Output the (X, Y) coordinate of the center of the cell containing the given text.  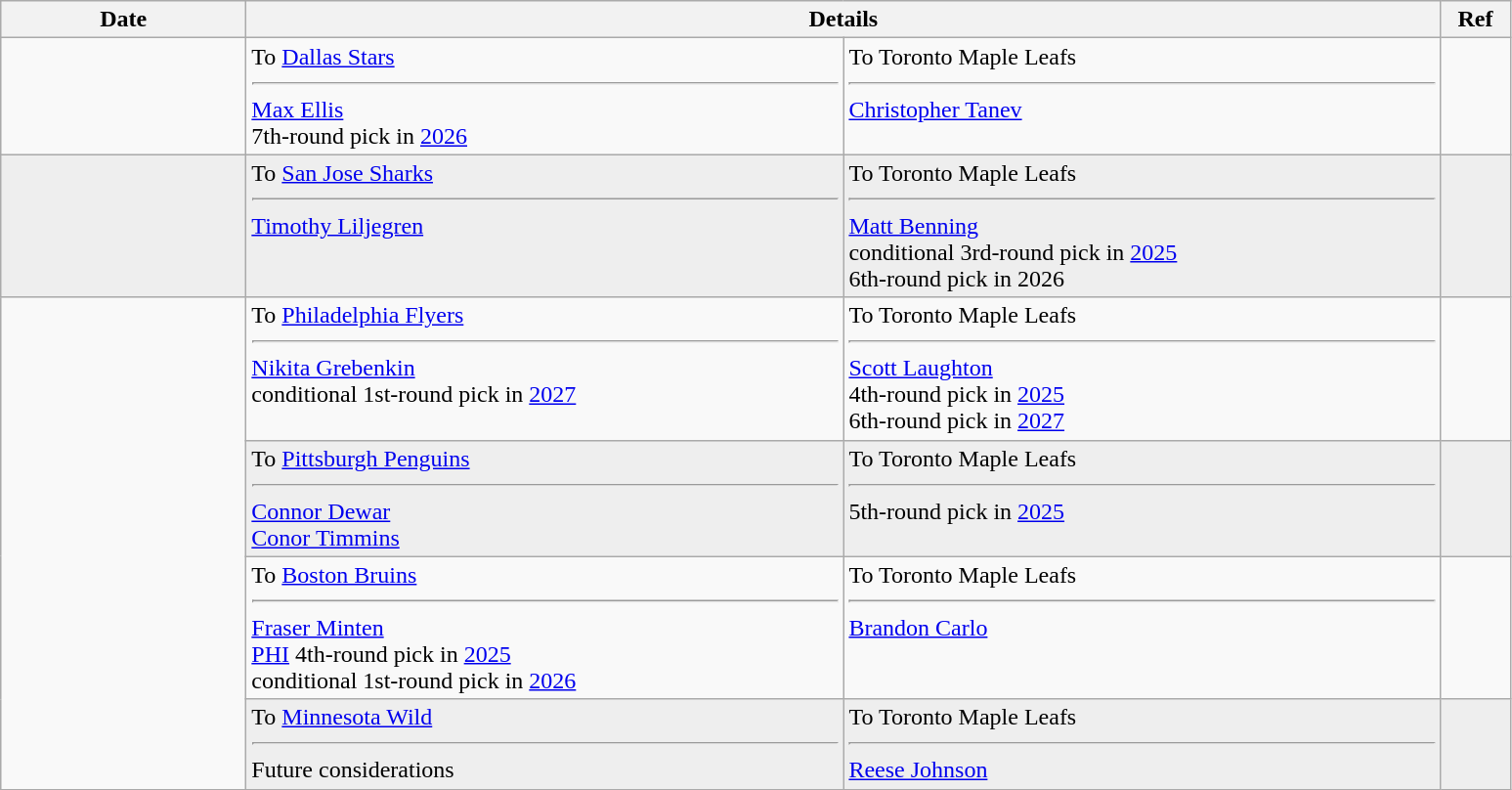
To Philadelphia FlyersNikita Grebenkinconditional 1st-round pick in 2027 (545, 369)
To Toronto Maple Leafs5th-round pick in 2025 (1142, 499)
Ref (1476, 20)
To Minnesota WildFuture considerations (545, 744)
To Toronto Maple LeafsBrandon Carlo (1142, 628)
Details (843, 20)
To Dallas StarsMax Ellis7th-round pick in 2026 (545, 96)
To San Jose SharksTimothy Liljegren (545, 226)
To Toronto Maple LeafsScott Laughton4th-round pick in 20256th-round pick in 2027 (1142, 369)
To Boston BruinsFraser MintenPHI 4th-round pick in 2025conditional 1st-round pick in 2026 (545, 628)
To Toronto Maple LeafsMatt Benningconditional 3rd-round pick in 20256th-round pick in 2026 (1142, 226)
To Pittsburgh PenguinsConnor DewarConor Timmins (545, 499)
To Toronto Maple LeafsReese Johnson (1142, 744)
To Toronto Maple LeafsChristopher Tanev (1142, 96)
Date (123, 20)
